Search for the cell housing the specified text and yield its (X, Y) center coordinate. 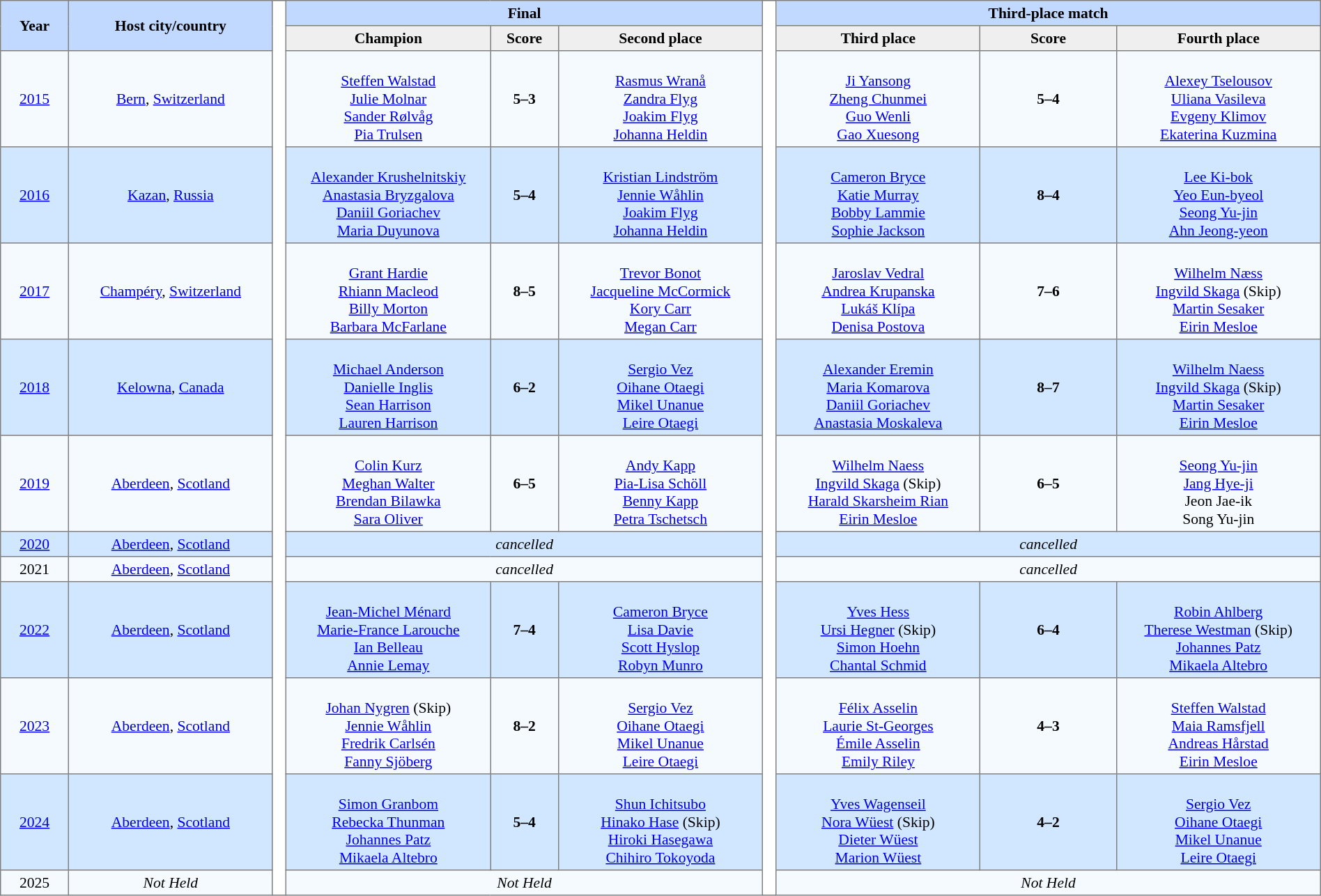
Wilhelm Naess Ingvild Skaga (Skip) Harald Skarsheim Rian Eirin Mesloe (878, 484)
Ji Yansong Zheng Chunmei Guo Wenli Gao Xuesong (878, 99)
2022 (35, 630)
Fourth place (1218, 38)
Yves HessUrsi Hegner (Skip)Simon HoehnChantal Schmid (878, 630)
Trevor Bonot Jacqueline McCormick Kory Carr Megan Carr (660, 291)
Kelowna, Canada (170, 387)
Jean-Michel MénardMarie-France LaroucheIan BelleauAnnie Lemay (389, 630)
7–4 (525, 630)
2021 (35, 569)
Bern, Switzerland (170, 99)
2025 (35, 883)
8–7 (1048, 387)
Alexander Krushelnitskiy Anastasia Bryzgalova Daniil Goriachev Maria Duyunova (389, 195)
Alexander Eremin Maria Komarova Daniil Goriachev Anastasia Moskaleva (878, 387)
2020 (35, 544)
Final (525, 13)
2019 (35, 484)
Host city/country (170, 26)
Third place (878, 38)
Simon Granbom Rebecka Thunman Johannes Patz Mikaela Altebro (389, 822)
Steffen Walstad Julie Molnar Sander Rølvåg Pia Trulsen (389, 99)
4–2 (1048, 822)
Jaroslav Vedral Andrea Krupanska Lukáš Klípa Denisa Postova (878, 291)
5–3 (525, 99)
8–2 (525, 726)
2017 (35, 291)
2023 (35, 726)
Colin Kurz Meghan Walter Brendan Bilawka Sara Oliver (389, 484)
Year (35, 26)
Andy Kapp Pia-Lisa Schöll Benny Kapp Petra Tschetsch (660, 484)
Champéry, Switzerland (170, 291)
2015 (35, 99)
Rasmus Wranå Zandra Flyg Joakim Flyg Johanna Heldin (660, 99)
6–2 (525, 387)
Grant Hardie Rhiann Macleod Billy Morton Barbara McFarlane (389, 291)
Kristian Lindström Jennie Wåhlin Joakim Flyg Johanna Heldin (660, 195)
8–4 (1048, 195)
Wilhelm Næss Ingvild Skaga (Skip) Martin Sesaker Eirin Mesloe (1218, 291)
Shun Ichitsubo Hinako Hase (Skip) Hiroki Hasegawa Chihiro Tokoyoda (660, 822)
Cameron Bryce Katie Murray Bobby Lammie Sophie Jackson (878, 195)
Robin AhlbergTherese Westman (Skip)Johannes PatzMikaela Altebro (1218, 630)
4–3 (1048, 726)
Steffen Walstad Maia Ramsfjell Andreas Hårstad Eirin Mesloe (1218, 726)
2018 (35, 387)
Second place (660, 38)
Third-place match (1048, 13)
Yves Wagenseil Nora Wüest (Skip) Dieter Wüest Marion Wüest (878, 822)
Wilhelm Naess Ingvild Skaga (Skip) Martin Sesaker Eirin Mesloe (1218, 387)
Alexey Tselousov Uliana Vasileva Evgeny Klimov Ekaterina Kuzmina (1218, 99)
Champion (389, 38)
Kazan, Russia (170, 195)
8–5 (525, 291)
6–4 (1048, 630)
7–6 (1048, 291)
Félix Asselin Laurie St-Georges Émile Asselin Emily Riley (878, 726)
Michael Anderson Danielle Inglis Sean Harrison Lauren Harrison (389, 387)
Johan Nygren (Skip)Jennie WåhlinFredrik CarlsénFanny Sjöberg (389, 726)
2016 (35, 195)
2024 (35, 822)
Seong Yu-jin Jang Hye-ji Jeon Jae-ik Song Yu-jin (1218, 484)
Lee Ki-bok Yeo Eun-byeol Seong Yu-jin Ahn Jeong-yeon (1218, 195)
Cameron BryceLisa DavieScott HyslopRobyn Munro (660, 630)
